Search for the cell housing the specified text and yield its [X, Y] center coordinate. 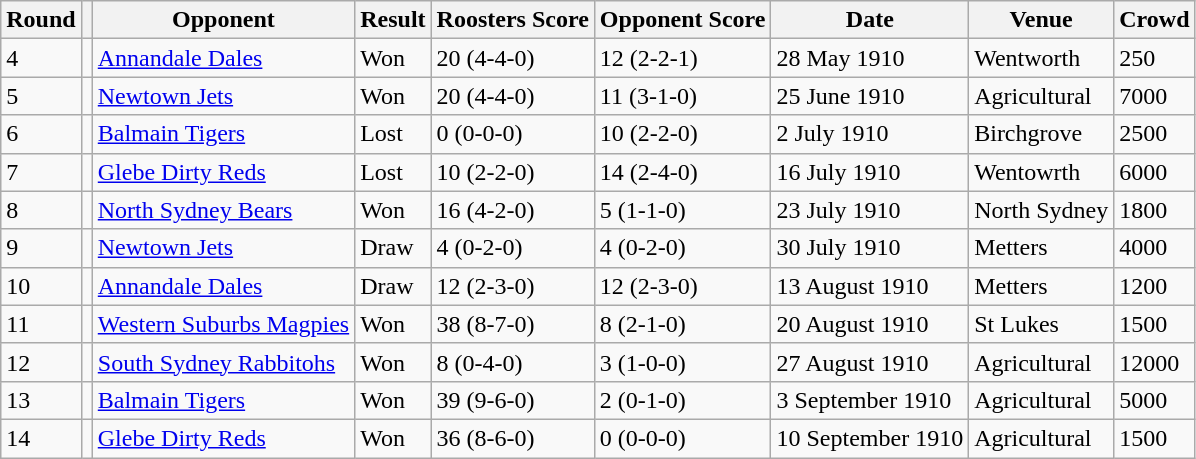
14 [41, 438]
4000 [1154, 248]
10 [41, 286]
5 [41, 96]
3 (1-0-0) [682, 362]
12 [41, 362]
9 [41, 248]
Crowd [1154, 20]
1800 [1154, 210]
30 July 1910 [870, 248]
11 (3-1-0) [682, 96]
5000 [1154, 400]
Birchgrove [1042, 134]
North Sydney [1042, 210]
2500 [1154, 134]
13 August 1910 [870, 286]
23 July 1910 [870, 210]
South Sydney Rabbitohs [223, 362]
14 (2-4-0) [682, 172]
7000 [1154, 96]
12 (2-2-1) [682, 58]
39 (9-6-0) [512, 400]
Round [41, 20]
Date [870, 20]
10 September 1910 [870, 438]
3 September 1910 [870, 400]
8 [41, 210]
5 (1-1-0) [682, 210]
38 (8-7-0) [512, 324]
North Sydney Bears [223, 210]
2 July 1910 [870, 134]
4 [41, 58]
St Lukes [1042, 324]
8 (0-4-0) [512, 362]
Roosters Score [512, 20]
36 (8-6-0) [512, 438]
1200 [1154, 286]
28 May 1910 [870, 58]
Opponent Score [682, 20]
2 (0-1-0) [682, 400]
Western Suburbs Magpies [223, 324]
12000 [1154, 362]
25 June 1910 [870, 96]
6 [41, 134]
Opponent [223, 20]
27 August 1910 [870, 362]
16 (4-2-0) [512, 210]
6000 [1154, 172]
Wentworth [1042, 58]
Venue [1042, 20]
16 July 1910 [870, 172]
13 [41, 400]
Wentowrth [1042, 172]
7 [41, 172]
250 [1154, 58]
8 (2-1-0) [682, 324]
Result [393, 20]
20 August 1910 [870, 324]
11 [41, 324]
